From the cell containing the given text, extract its center point as [X, Y] coordinate. 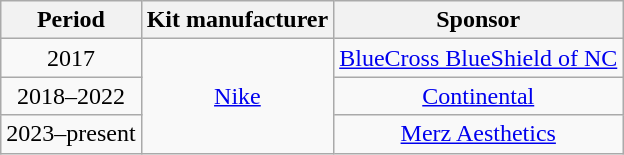
2017 [71, 58]
Period [71, 20]
2018–2022 [71, 96]
Nike [238, 96]
Sponsor [478, 20]
BlueCross BlueShield of NC [478, 58]
Kit manufacturer [238, 20]
2023–present [71, 134]
Continental [478, 96]
Merz Aesthetics [478, 134]
